Pinpoint the cell where the given text exists, returning its (X, Y) midpoint coordinate. 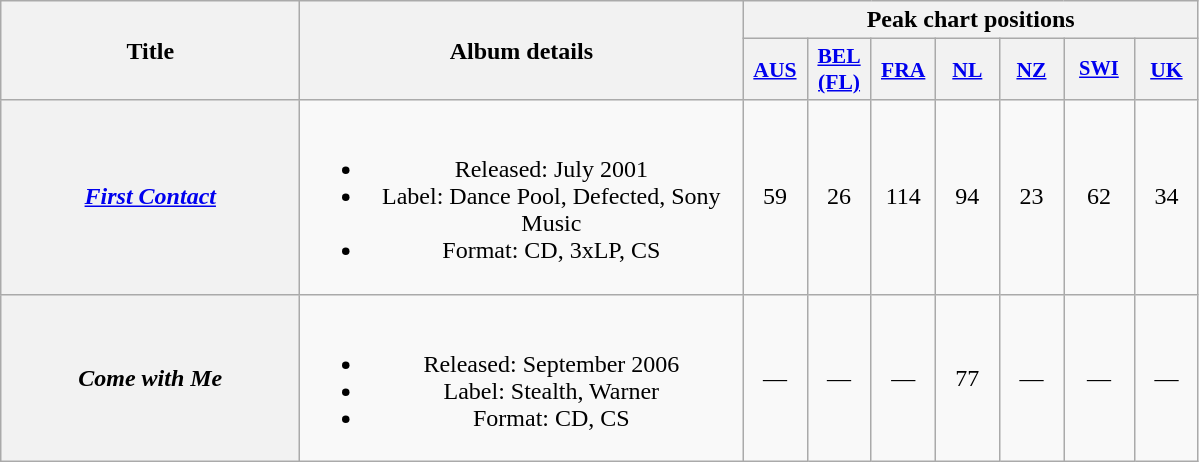
62 (1100, 197)
BEL(FL) (839, 70)
34 (1166, 197)
114 (903, 197)
23 (1031, 197)
Album details (522, 50)
Released: July 2001Label: Dance Pool, Defected, Sony MusicFormat: CD, 3xLP, CS (522, 197)
FRA (903, 70)
Come with Me (150, 378)
Title (150, 50)
26 (839, 197)
59 (775, 197)
UK (1166, 70)
AUS (775, 70)
77 (967, 378)
Released: September 2006Label: Stealth, WarnerFormat: CD, CS (522, 378)
94 (967, 197)
Peak chart positions (971, 20)
First Contact (150, 197)
NZ (1031, 70)
NL (967, 70)
SWI (1100, 70)
